From the cell containing the given text, extract its center point as (X, Y) coordinate. 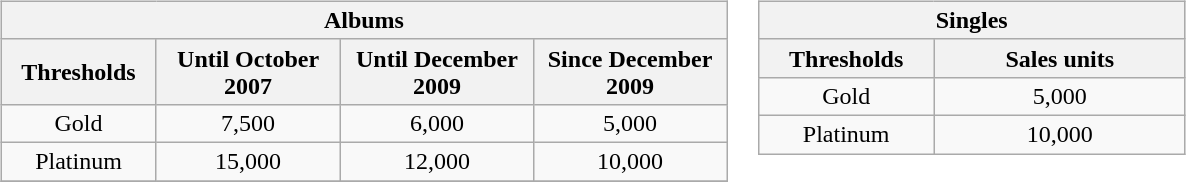
Until December 2009 (436, 72)
Until October 2007 (248, 72)
Albums (364, 20)
15,000 (248, 161)
Since December 2009 (630, 72)
Sales units (1060, 58)
7,500 (248, 123)
Singles (972, 20)
12,000 (436, 161)
6,000 (436, 123)
